Return the (X, Y) coordinate for the center point of the cell that contains the specified text.  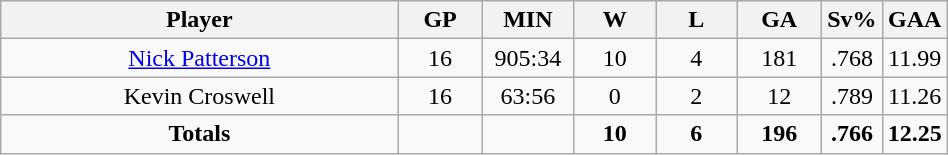
Totals (200, 134)
.768 (852, 58)
11.99 (914, 58)
.789 (852, 96)
Nick Patterson (200, 58)
.766 (852, 134)
Sv% (852, 20)
181 (780, 58)
W (614, 20)
196 (780, 134)
6 (696, 134)
L (696, 20)
12 (780, 96)
2 (696, 96)
GAA (914, 20)
0 (614, 96)
Kevin Croswell (200, 96)
MIN (528, 20)
GP (440, 20)
GA (780, 20)
12.25 (914, 134)
4 (696, 58)
11.26 (914, 96)
63:56 (528, 96)
905:34 (528, 58)
Player (200, 20)
